Detect which cell encompasses the target text, then output its [x, y] center coordinate. 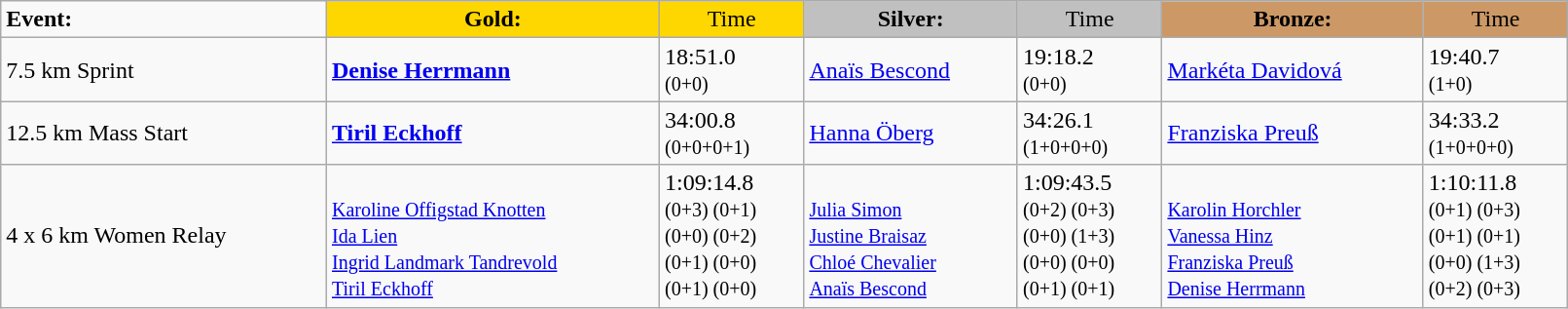
18:51.0(0+0) [731, 70]
Tiril Eckhoff [492, 133]
Silver: [911, 19]
12.5 km Mass Start [164, 133]
19:40.7(1+0) [1495, 70]
Anaïs Bescond [911, 70]
7.5 km Sprint [164, 70]
Denise Herrmann [492, 70]
Hanna Öberg [911, 133]
Markéta Davidová [1293, 70]
Franziska Preuß [1293, 133]
1:09:14.8(0+3) (0+1)(0+0) (0+2)(0+1) (0+0)(0+1) (0+0) [731, 236]
Julia SimonJustine BraisazChloé ChevalierAnaïs Bescond [911, 236]
34:33.2(1+0+0+0) [1495, 133]
1:09:43.5(0+2) (0+3)(0+0) (1+3)(0+0) (0+0)(0+1) (0+1) [1089, 236]
34:00.8(0+0+0+1) [731, 133]
Karoline Offigstad KnottenIda LienIngrid Landmark TandrevoldTiril Eckhoff [492, 236]
Gold: [492, 19]
34:26.1(1+0+0+0) [1089, 133]
19:18.2(0+0) [1089, 70]
Bronze: [1293, 19]
4 x 6 km Women Relay [164, 236]
Karolin HorchlerVanessa HinzFranziska PreußDenise Herrmann [1293, 236]
Event: [164, 19]
1:10:11.8(0+1) (0+3)(0+1) (0+1)(0+0) (1+3)(0+2) (0+3) [1495, 236]
